Pinpoint the cell where the given text exists, returning its (X, Y) midpoint coordinate. 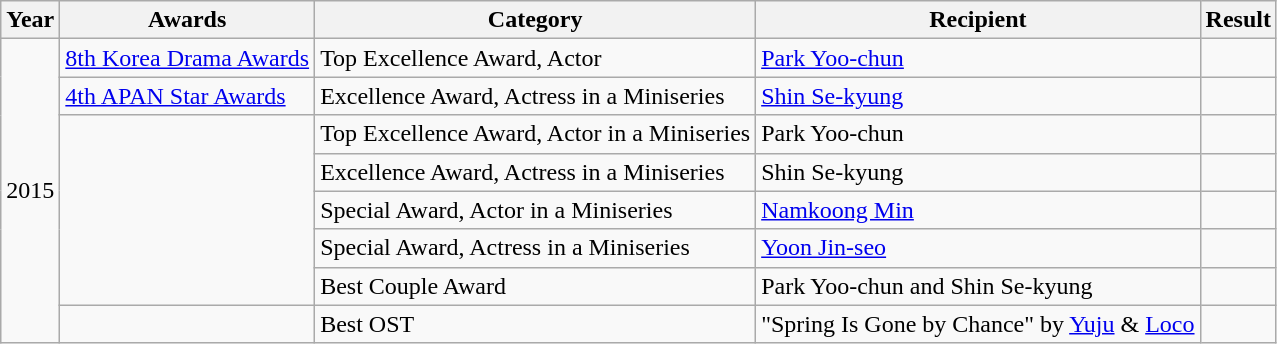
Special Award, Actor in a Miniseries (536, 210)
Best OST (536, 324)
Top Excellence Award, Actor in a Miniseries (536, 134)
Year (30, 20)
Yoon Jin-seo (978, 248)
Awards (188, 20)
Top Excellence Award, Actor (536, 58)
Result (1238, 20)
Park Yoo-chun and Shin Se-kyung (978, 286)
2015 (30, 191)
Recipient (978, 20)
Best Couple Award (536, 286)
4th APAN Star Awards (188, 96)
Special Award, Actress in a Miniseries (536, 248)
"Spring Is Gone by Chance" by Yuju & Loco (978, 324)
8th Korea Drama Awards (188, 58)
Category (536, 20)
Namkoong Min (978, 210)
